Locate the cell with the specified text and output its (X, Y) center coordinate. 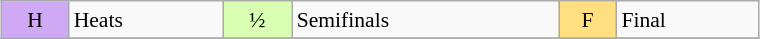
H (36, 20)
Semifinals (426, 20)
F (588, 20)
Final (687, 20)
Heats (146, 20)
½ (258, 20)
